Return the (X, Y) coordinate for the center point of the cell that contains the specified text.  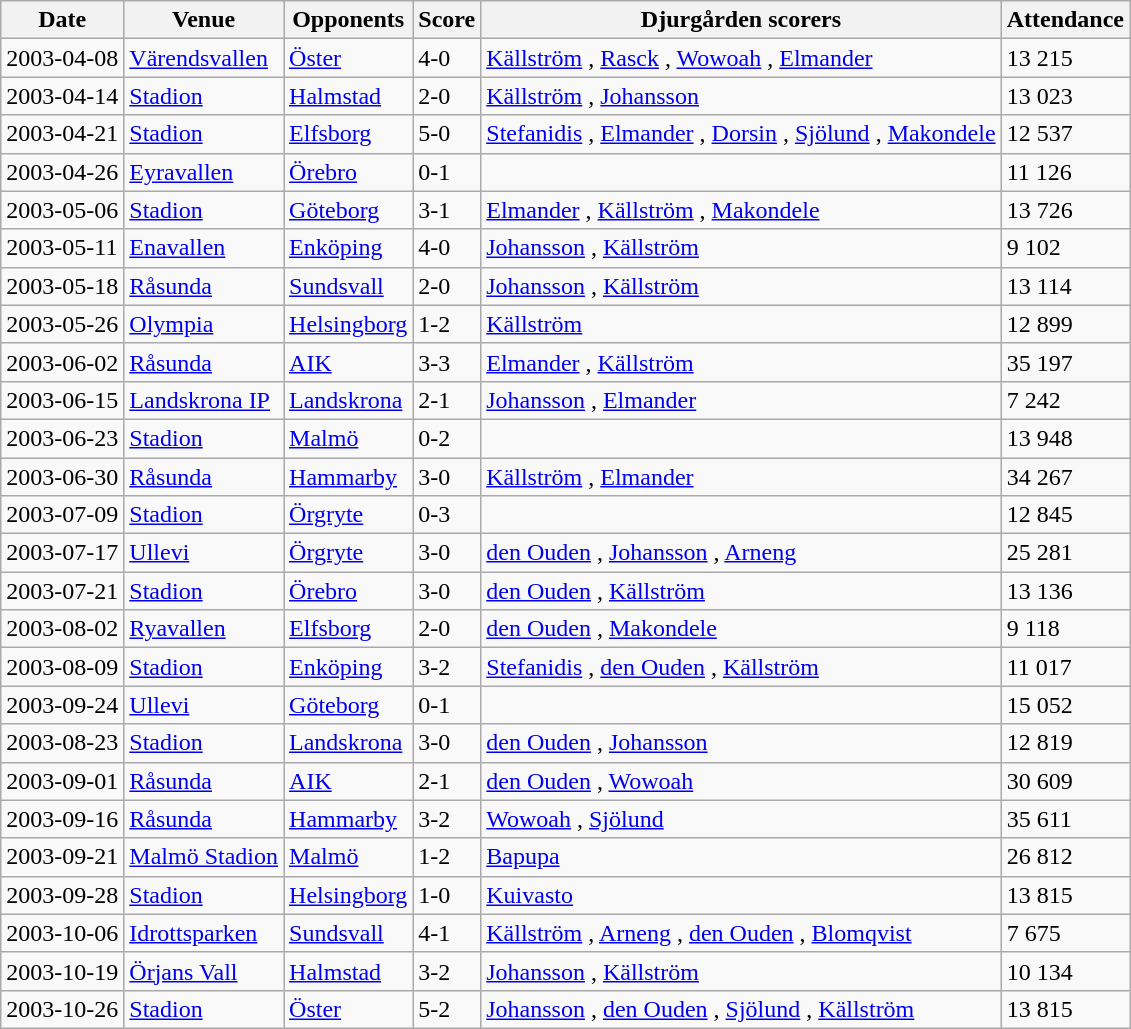
13 948 (1065, 438)
den Ouden , Makondele (741, 629)
2003-06-02 (62, 362)
Johansson , Elmander (741, 400)
Källström (741, 324)
1-0 (447, 895)
2003-04-08 (62, 58)
den Ouden , Johansson (741, 743)
4-1 (447, 933)
2003-07-09 (62, 515)
Källström , Johansson (741, 96)
0-2 (447, 438)
35 611 (1065, 819)
2003-06-15 (62, 400)
Kuivasto (741, 895)
26 812 (1065, 857)
den Ouden , Källström (741, 591)
3-1 (447, 210)
Stefanidis , den Ouden , Källström (741, 667)
Malmö Stadion (204, 857)
Eyravallen (204, 172)
2003-09-16 (62, 819)
Wowoah , Sjölund (741, 819)
2003-05-18 (62, 286)
Landskrona IP (204, 400)
11 126 (1065, 172)
2003-09-21 (62, 857)
13 215 (1065, 58)
13 114 (1065, 286)
0-3 (447, 515)
Opponents (348, 20)
2003-05-26 (62, 324)
Olympia (204, 324)
2003-08-02 (62, 629)
2003-06-23 (62, 438)
12 819 (1065, 743)
7 675 (1065, 933)
Enavallen (204, 248)
2003-07-21 (62, 591)
Idrottsparken (204, 933)
15 052 (1065, 705)
Stefanidis , Elmander , Dorsin , Sjölund , Makondele (741, 134)
13 726 (1065, 210)
2003-07-17 (62, 553)
2003-06-30 (62, 477)
Attendance (1065, 20)
2003-10-19 (62, 971)
13 023 (1065, 96)
3-3 (447, 362)
2003-04-21 (62, 134)
Score (447, 20)
2003-10-06 (62, 933)
2003-05-11 (62, 248)
25 281 (1065, 553)
Källström , Arneng , den Ouden , Blomqvist (741, 933)
den Ouden , Johansson , Arneng (741, 553)
Elmander , Källström , Makondele (741, 210)
11 017 (1065, 667)
2003-05-06 (62, 210)
Ryavallen (204, 629)
Bapupa (741, 857)
12 537 (1065, 134)
Elmander , Källström (741, 362)
Örjans Vall (204, 971)
Date (62, 20)
2003-04-26 (62, 172)
Värendsvallen (204, 58)
2003-09-24 (62, 705)
12 845 (1065, 515)
Venue (204, 20)
Djurgården scorers (741, 20)
30 609 (1065, 781)
Källström , Rasck , Wowoah , Elmander (741, 58)
Källström , Elmander (741, 477)
13 136 (1065, 591)
9 118 (1065, 629)
2003-08-23 (62, 743)
7 242 (1065, 400)
Johansson , den Ouden , Sjölund , Källström (741, 1009)
2003-08-09 (62, 667)
2003-04-14 (62, 96)
35 197 (1065, 362)
2003-10-26 (62, 1009)
2003-09-28 (62, 895)
9 102 (1065, 248)
34 267 (1065, 477)
5-0 (447, 134)
12 899 (1065, 324)
den Ouden , Wowoah (741, 781)
2003-09-01 (62, 781)
10 134 (1065, 971)
5-2 (447, 1009)
